Determine the (x, y) coordinate at the center of the cell enclosing the given text.  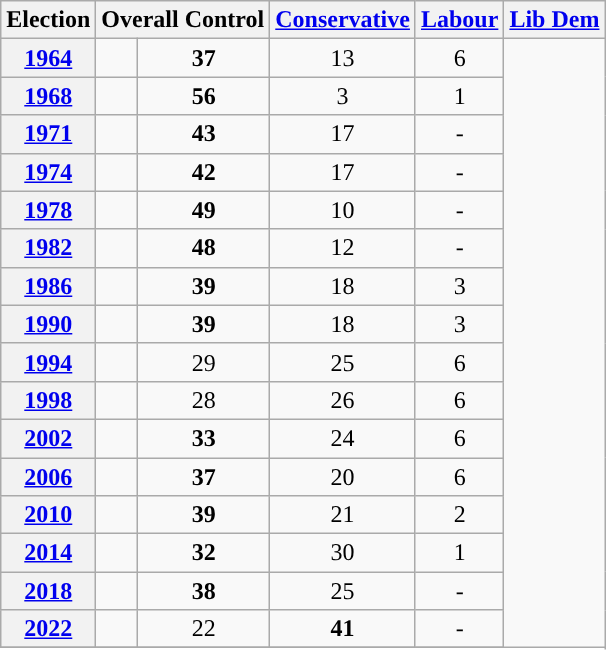
28 (204, 400)
29 (204, 362)
Overall Control (183, 20)
42 (204, 172)
2018 (48, 591)
Election (48, 20)
38 (204, 591)
10 (343, 210)
2002 (48, 438)
1990 (48, 324)
Conservative (343, 20)
26 (343, 400)
56 (204, 96)
20 (343, 477)
2014 (48, 553)
1964 (48, 58)
2022 (48, 629)
2010 (48, 515)
43 (204, 134)
1974 (48, 172)
1998 (48, 400)
22 (204, 629)
1978 (48, 210)
2006 (48, 477)
13 (343, 58)
1994 (48, 362)
33 (204, 438)
32 (204, 553)
12 (343, 248)
Labour (459, 20)
48 (204, 248)
2 (459, 515)
30 (343, 553)
1982 (48, 248)
41 (343, 629)
24 (343, 438)
21 (343, 515)
1968 (48, 96)
Lib Dem (554, 20)
1971 (48, 134)
49 (204, 210)
1986 (48, 286)
